Provide the [x, y] coordinate of the cell's center where the given text is located.  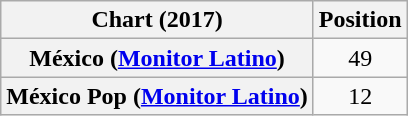
12 [360, 96]
49 [360, 58]
México Pop (Monitor Latino) [158, 96]
Chart (2017) [158, 20]
Position [360, 20]
México (Monitor Latino) [158, 58]
